Provide the [X, Y] coordinate of the cell's center where the given text is located.  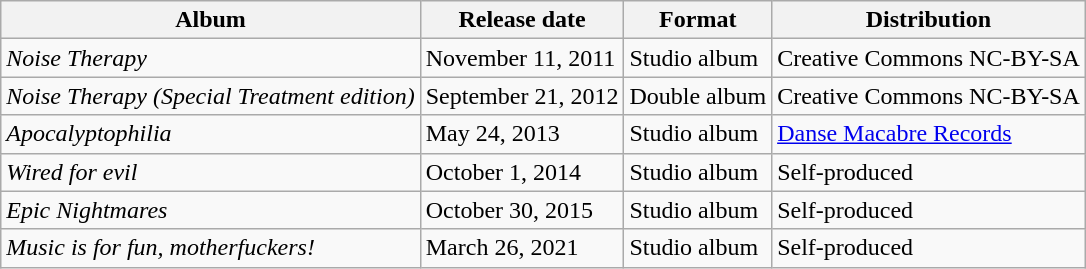
October 30, 2015 [522, 210]
Noise Therapy [210, 58]
Epic Nightmares [210, 210]
September 21, 2012 [522, 96]
Noise Therapy (Special Treatment edition) [210, 96]
Double album [698, 96]
Music is for fun, motherfuckers! [210, 248]
Danse Macabre Records [929, 134]
Distribution [929, 20]
Release date [522, 20]
November 11, 2011 [522, 58]
Apocalyptophilia [210, 134]
May 24, 2013 [522, 134]
October 1, 2014 [522, 172]
Album [210, 20]
Format [698, 20]
Wired for evil [210, 172]
March 26, 2021 [522, 248]
